Capture the cell that displays the provided text and extract its [x, y] central coordinate. 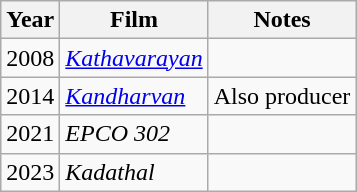
2014 [30, 96]
2008 [30, 58]
Kandharvan [134, 96]
Film [134, 20]
EPCO 302 [134, 134]
Year [30, 20]
2023 [30, 172]
Kadathal [134, 172]
Kathavarayan [134, 58]
Notes [282, 20]
Also producer [282, 96]
2021 [30, 134]
